From the cell containing the given text, extract its center point as [x, y] coordinate. 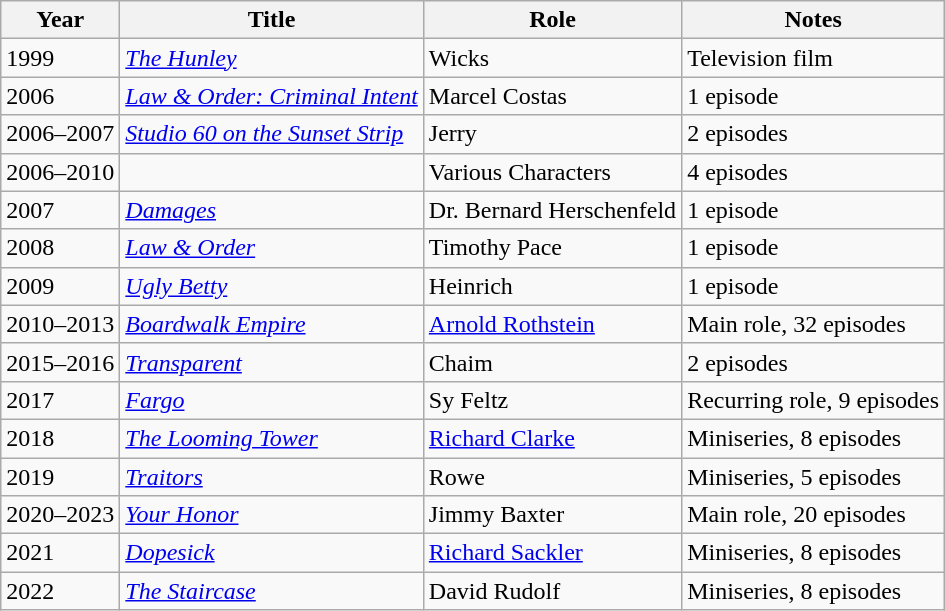
Law & Order [272, 248]
Notes [814, 20]
Jerry [552, 134]
Ugly Betty [272, 286]
Studio 60 on the Sunset Strip [272, 134]
Television film [814, 58]
Title [272, 20]
Main role, 20 episodes [814, 515]
The Hunley [272, 58]
Year [60, 20]
Various Characters [552, 172]
2008 [60, 248]
2007 [60, 210]
Jimmy Baxter [552, 515]
Sy Feltz [552, 400]
2019 [60, 477]
2021 [60, 553]
The Staircase [272, 591]
Traitors [272, 477]
Dopesick [272, 553]
The Looming Tower [272, 438]
2018 [60, 438]
Dr. Bernard Herschenfeld [552, 210]
Arnold Rothstein [552, 324]
Wicks [552, 58]
2010–2013 [60, 324]
2017 [60, 400]
2015–2016 [60, 362]
2009 [60, 286]
Chaim [552, 362]
Richard Sackler [552, 553]
Richard Clarke [552, 438]
Recurring role, 9 episodes [814, 400]
4 episodes [814, 172]
Fargo [272, 400]
Law & Order: Criminal Intent [272, 96]
1999 [60, 58]
2022 [60, 591]
Role [552, 20]
2006–2010 [60, 172]
Boardwalk Empire [272, 324]
2006–2007 [60, 134]
2020–2023 [60, 515]
Your Honor [272, 515]
Heinrich [552, 286]
Timothy Pace [552, 248]
David Rudolf [552, 591]
Damages [272, 210]
Marcel Costas [552, 96]
Miniseries, 5 episodes [814, 477]
2006 [60, 96]
Transparent [272, 362]
Rowe [552, 477]
Main role, 32 episodes [814, 324]
